Return (X, Y) of the center of cell containing provided text 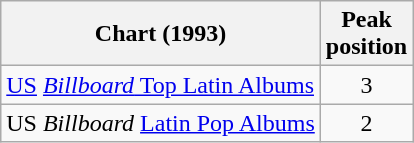
Peakposition (366, 34)
2 (366, 123)
US Billboard Latin Pop Albums (161, 123)
3 (366, 85)
Chart (1993) (161, 34)
US Billboard Top Latin Albums (161, 85)
